Search for the cell housing the specified text and yield its [X, Y] center coordinate. 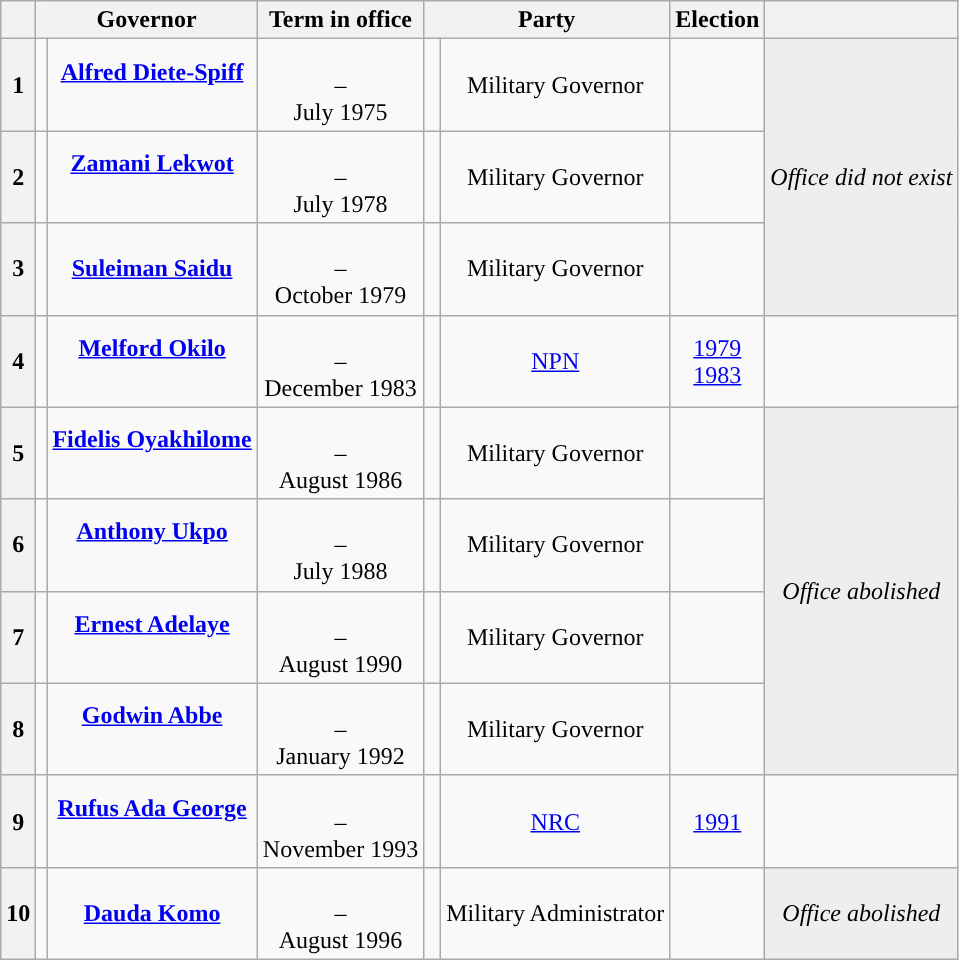
3 [18, 269]
Governor [146, 20]
Term in office [340, 20]
1991 [718, 821]
–July 1978 [340, 177]
8 [18, 729]
–November 1993 [340, 821]
–July 1988 [340, 545]
–August 1986 [340, 453]
NPN [556, 361]
Godwin Abbe [152, 729]
4 [18, 361]
–August 1996 [340, 913]
Election [718, 20]
–August 1990 [340, 637]
–July 1975 [340, 85]
Melford Okilo [152, 361]
Party [547, 20]
–January 1992 [340, 729]
NRC [556, 821]
10 [18, 913]
–October 1979 [340, 269]
6 [18, 545]
Fidelis Oyakhilome [152, 453]
Office did not exist [862, 177]
5 [18, 453]
7 [18, 637]
2 [18, 177]
Military Administrator [556, 913]
9 [18, 821]
–December 1983 [340, 361]
Ernest Adelaye [152, 637]
Zamani Lekwot [152, 177]
Rufus Ada George [152, 821]
1 [18, 85]
Alfred Diete-Spiff [152, 85]
Anthony Ukpo [152, 545]
19791983 [718, 361]
Dauda Komo [152, 913]
Suleiman Saidu [152, 269]
